Identify which cell holds the provided text, then report its (X, Y) central coordinate. 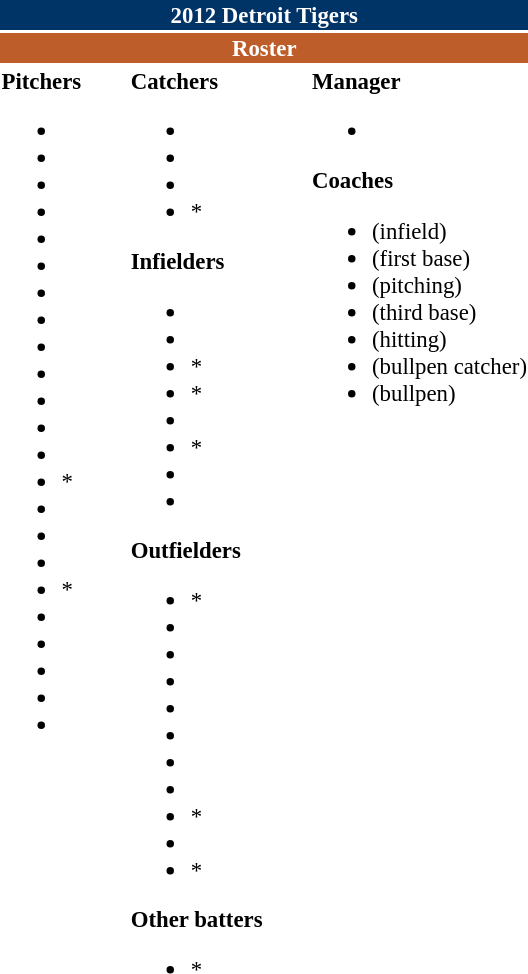
Roster (264, 48)
2012 Detroit Tigers (264, 15)
